Scan for the cell matching the given text and deliver its [x, y] coordinate at center. 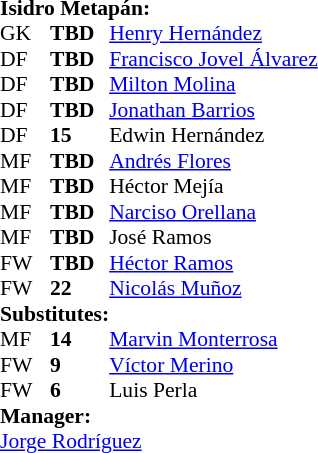
Milton Molina [214, 85]
Jonathan Barrios [214, 110]
GK [25, 33]
José Ramos [214, 237]
Narciso Orellana [214, 212]
15 [80, 135]
9 [80, 365]
Héctor Mejía [214, 187]
Substitutes: [54, 314]
Manager: [159, 416]
14 [80, 339]
Edwin Hernández [214, 135]
Víctor Merino [214, 365]
Luis Perla [214, 391]
Henry Hernández [214, 33]
Francisco Jovel Álvarez [214, 59]
Nicolás Muñoz [214, 289]
Héctor Ramos [214, 263]
Andrés Flores [214, 161]
22 [80, 289]
Marvin Monterrosa [214, 339]
6 [80, 391]
